Scan for the cell matching the given text and deliver its (X, Y) coordinate at center. 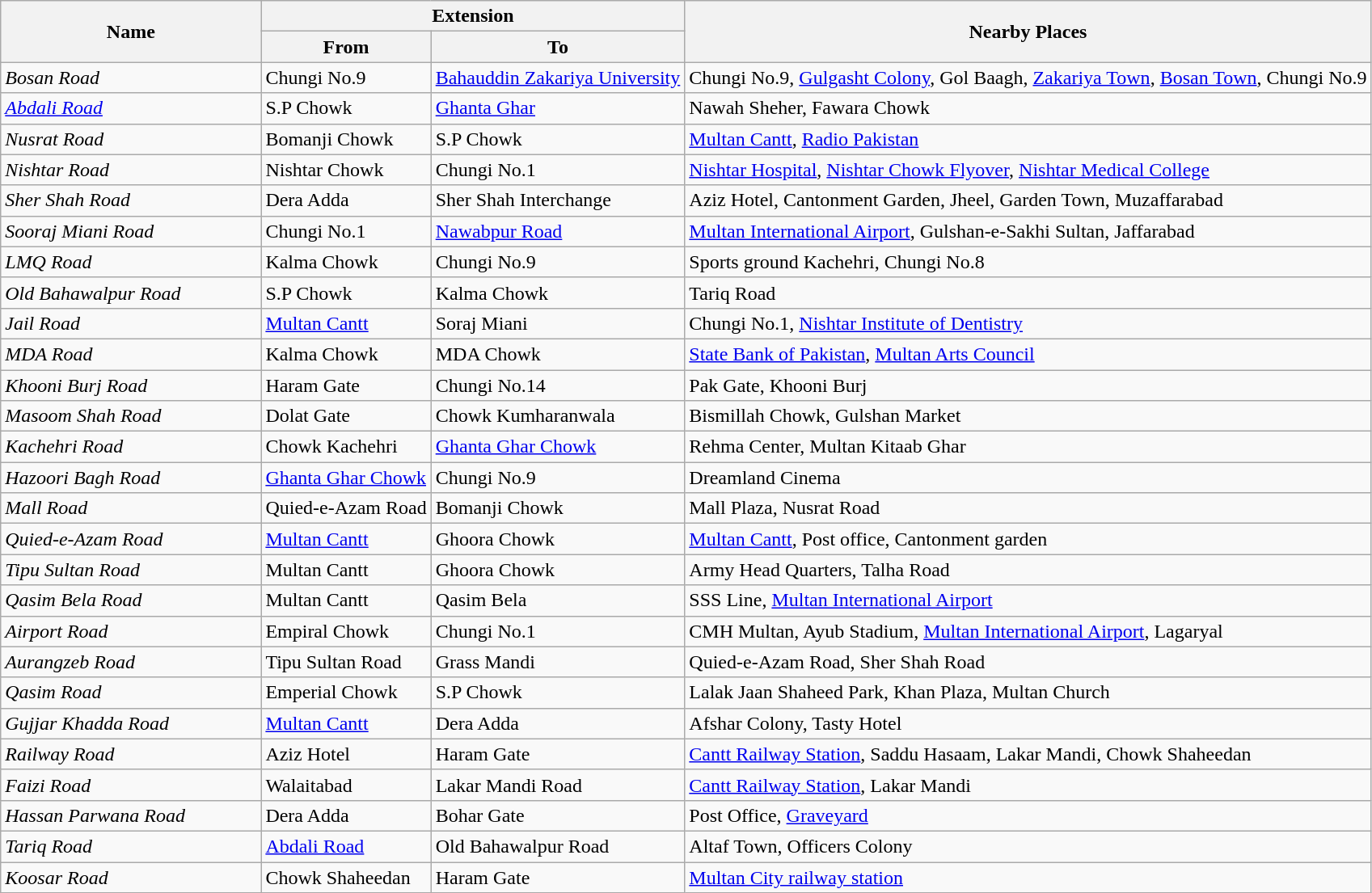
Grass Mandi (558, 662)
Kachehri Road (131, 447)
State Bank of Pakistan, Multan Arts Council (1028, 354)
Sher Shah Road (131, 200)
Multan Cantt, Post office, Cantonment garden (1028, 539)
Nawah Sheher, Fawara Chowk (1028, 108)
Chungi No.9, Gulgasht Colony, Gol Baagh, Zakariya Town, Bosan Town, Chungi No.9 (1028, 78)
Emperial Chowk (346, 693)
Nishtar Road (131, 170)
Nusrat Road (131, 139)
Ghanta Ghar (558, 108)
Airport Road (131, 631)
Chungi No.14 (558, 385)
Pak Gate, Khooni Burj (1028, 385)
To (558, 47)
Army Head Quarters, Talha Road (1028, 570)
Afshar Colony, Tasty Hotel (1028, 723)
Multan International Airport, Gulshan-e-Sakhi Sultan, Jaffarabad (1028, 231)
Bismillah Chowk, Gulshan Market (1028, 416)
MDA Chowk (558, 354)
CMH Multan, Ayub Stadium, Multan International Airport, Lagaryal (1028, 631)
Aziz Hotel, Cantonment Garden, Jheel, Garden Town, Muzaffarabad (1028, 200)
Rehma Center, Multan Kitaab Ghar (1028, 447)
Khooni Burj Road (131, 385)
MDA Road (131, 354)
Soraj Miani (558, 323)
Qasim Bela (558, 600)
Nishtar Hospital, Nishtar Chowk Flyover, Nishtar Medical College (1028, 170)
From (346, 47)
Sher Shah Interchange (558, 200)
Hazoori Bagh Road (131, 478)
Chungi No.1, Nishtar Institute of Dentistry (1028, 323)
Faizi Road (131, 785)
Name (131, 32)
Gujjar Khadda Road (131, 723)
Empiral Chowk (346, 631)
Aurangzeb Road (131, 662)
Koosar Road (131, 877)
Nearby Places (1028, 32)
Bahauddin Zakariya University (558, 78)
Bosan Road (131, 78)
Multan City railway station (1028, 877)
Masoom Shah Road (131, 416)
Mall Plaza, Nusrat Road (1028, 508)
Qasim Bela Road (131, 600)
Lakar Mandi Road (558, 785)
Nawabpur Road (558, 231)
Multan Cantt, Radio Pakistan (1028, 139)
Walaitabad (346, 785)
Post Office, Graveyard (1028, 815)
Chowk Kachehri (346, 447)
Dreamland Cinema (1028, 478)
Mall Road (131, 508)
Lalak Jaan Shaheed Park, Khan Plaza, Multan Church (1028, 693)
Sports ground Kachehri, Chungi No.8 (1028, 262)
Chowk Shaheedan (346, 877)
Dolat Gate (346, 416)
Aziz Hotel (346, 754)
Jail Road (131, 323)
Chowk Kumharanwala (558, 416)
Railway Road (131, 754)
Sooraj Miani Road (131, 231)
Cantt Railway Station, Lakar Mandi (1028, 785)
Quied-e-Azam Road, Sher Shah Road (1028, 662)
Cantt Railway Station, Saddu Hasaam, Lakar Mandi, Chowk Shaheedan (1028, 754)
Altaf Town, Officers Colony (1028, 846)
Extension (473, 16)
Hassan Parwana Road (131, 815)
LMQ Road (131, 262)
Qasim Road (131, 693)
Bohar Gate (558, 815)
Nishtar Chowk (346, 170)
SSS Line, Multan International Airport (1028, 600)
